Locate the cell with the specified text and output its (x, y) center coordinate. 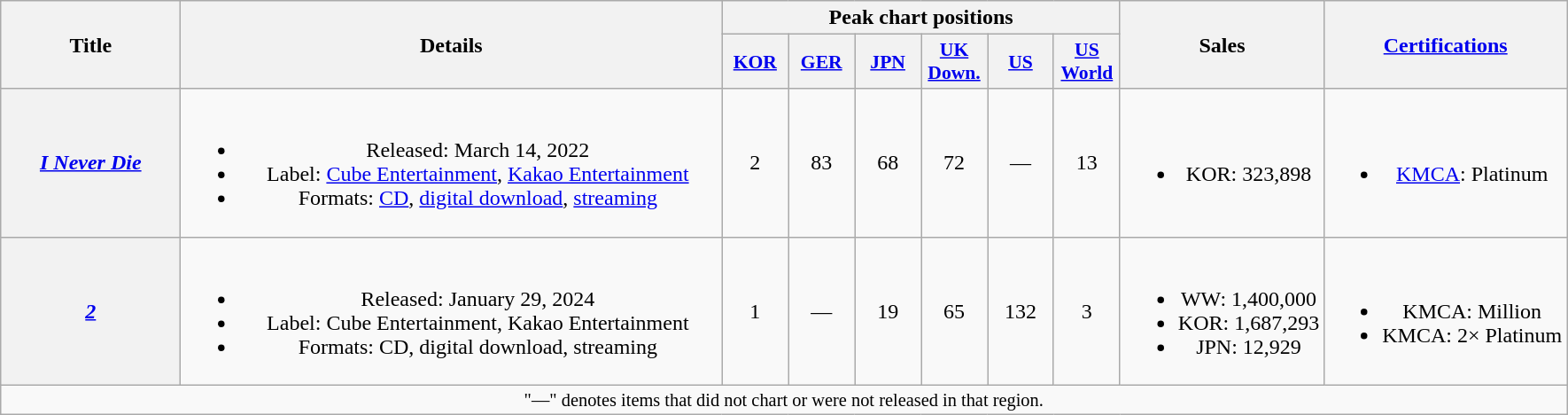
1 (755, 310)
"—" denotes items that did not chart or were not released in that region. (784, 400)
KOR (755, 62)
Details (452, 44)
132 (1021, 310)
3 (1086, 310)
I Never Die (90, 163)
Released: March 14, 2022Label: Cube Entertainment, Kakao EntertainmentFormats: CD, digital download, streaming (452, 163)
13 (1086, 163)
KOR: 323,898 (1222, 163)
UK Down. (955, 62)
83 (822, 163)
Certifications (1446, 44)
Sales (1222, 44)
US World (1086, 62)
65 (955, 310)
72 (955, 163)
19 (888, 310)
JPN (888, 62)
Title (90, 44)
68 (888, 163)
KMCA: Platinum (1446, 163)
WW: 1,400,000KOR: 1,687,293JPN: 12,929 (1222, 310)
GER (822, 62)
Peak chart positions (921, 18)
KMCA: MillionKMCA: 2× Platinum (1446, 310)
Released: January 29, 2024Label: Cube Entertainment, Kakao EntertainmentFormats: CD, digital download, streaming (452, 310)
US (1021, 62)
